Return the (x, y) coordinate for the center point of the cell that contains the specified text.  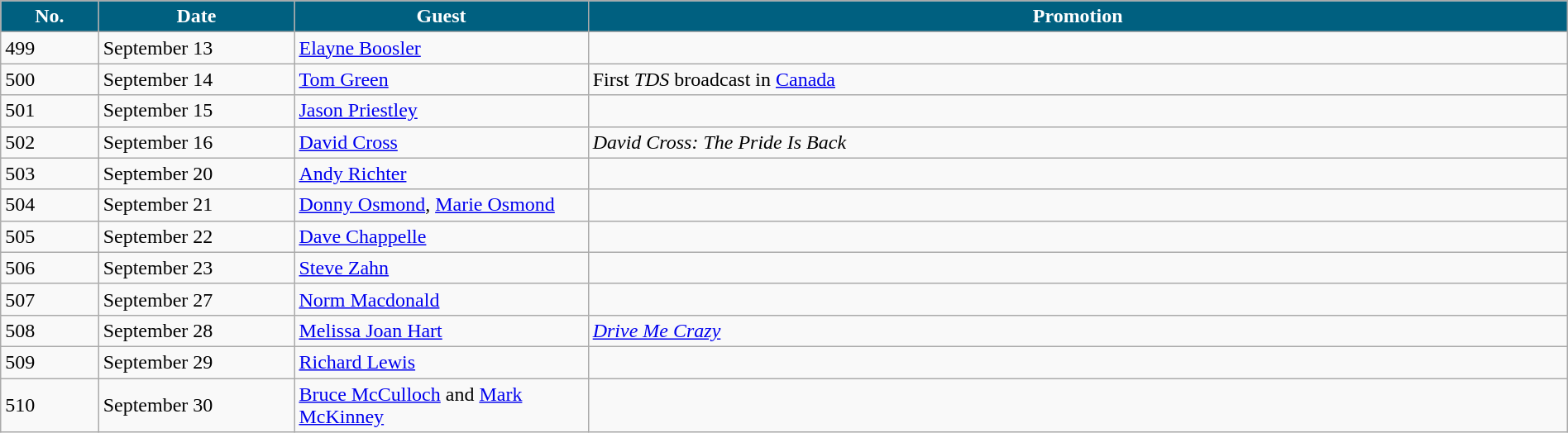
September 21 (197, 205)
Steve Zahn (442, 268)
Jason Priestley (442, 111)
David Cross (442, 142)
Promotion (1078, 17)
501 (50, 111)
510 (50, 405)
Guest (442, 17)
September 16 (197, 142)
No. (50, 17)
499 (50, 48)
September 30 (197, 405)
Norm Macdonald (442, 299)
September 15 (197, 111)
500 (50, 79)
Richard Lewis (442, 362)
First TDS broadcast in Canada (1078, 79)
September 22 (197, 236)
Dave Chappelle (442, 236)
Melissa Joan Hart (442, 331)
504 (50, 205)
Elayne Boosler (442, 48)
David Cross: The Pride Is Back (1078, 142)
September 27 (197, 299)
Drive Me Crazy (1078, 331)
September 28 (197, 331)
September 14 (197, 79)
505 (50, 236)
509 (50, 362)
503 (50, 174)
502 (50, 142)
September 13 (197, 48)
September 23 (197, 268)
508 (50, 331)
Date (197, 17)
September 20 (197, 174)
Tom Green (442, 79)
September 29 (197, 362)
Andy Richter (442, 174)
Donny Osmond, Marie Osmond (442, 205)
Bruce McCulloch and Mark McKinney (442, 405)
507 (50, 299)
506 (50, 268)
